Scan for the cell matching the given text and deliver its (X, Y) coordinate at center. 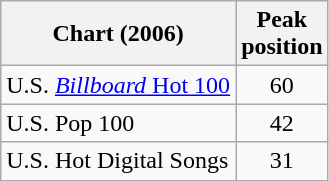
Peakposition (282, 34)
U.S. Billboard Hot 100 (118, 85)
Chart (2006) (118, 34)
31 (282, 161)
U.S. Hot Digital Songs (118, 161)
60 (282, 85)
U.S. Pop 100 (118, 123)
42 (282, 123)
